Search for the cell housing the specified text and yield its [X, Y] center coordinate. 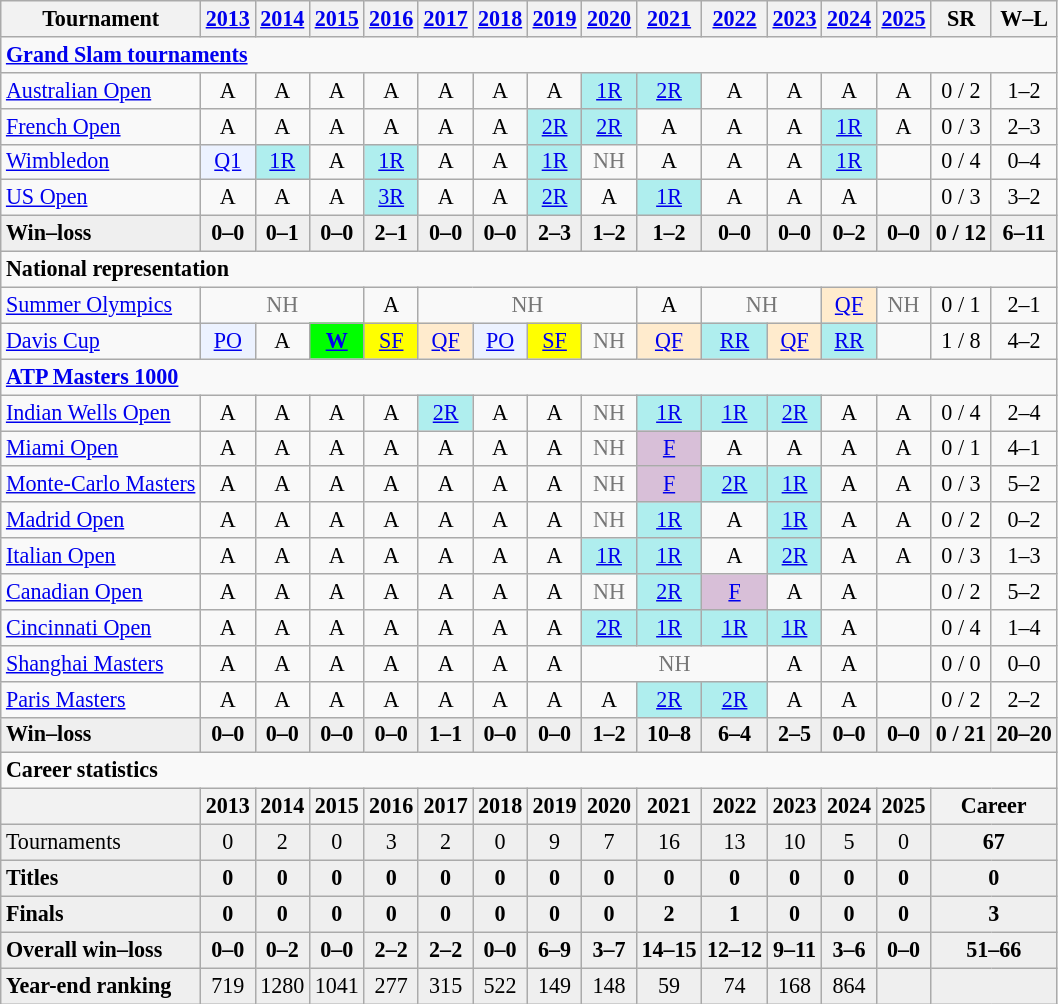
10–8 [669, 735]
Shanghai Masters [101, 663]
Career statistics [529, 771]
149 [554, 985]
16 [669, 842]
1–4 [1024, 627]
2–4 [1024, 412]
59 [669, 985]
Paris Masters [101, 699]
9 [554, 842]
5 [849, 842]
0 / 21 [962, 735]
Madrid Open [101, 520]
Monte-Carlo Masters [101, 484]
2–5 [794, 735]
6–11 [1024, 233]
French Open [101, 126]
1–1 [445, 735]
3R [391, 198]
National representation [529, 269]
Indian Wells Open [101, 412]
W–L [1024, 18]
Grand Slam tournaments [529, 54]
522 [500, 985]
7 [609, 842]
3–2 [1024, 198]
Cincinnati Open [101, 627]
Australian Open [101, 90]
Miami Open [101, 448]
Italian Open [101, 556]
277 [391, 985]
0 / 12 [962, 233]
3–7 [609, 950]
148 [609, 985]
US Open [101, 198]
ATP Masters 1000 [529, 377]
315 [445, 985]
864 [849, 985]
0–4 [1024, 162]
0 / 0 [962, 663]
1 / 8 [962, 341]
6–4 [735, 735]
3–6 [849, 950]
Tournament [101, 18]
4–2 [1024, 341]
168 [794, 985]
10 [794, 842]
12–12 [735, 950]
Career [994, 806]
67 [994, 842]
14–15 [669, 950]
Tournaments [101, 842]
74 [735, 985]
Q1 [228, 162]
20–20 [1024, 735]
Finals [101, 914]
51–66 [994, 950]
0–1 [282, 233]
W [336, 341]
6–9 [554, 950]
Summer Olympics [101, 305]
1–3 [1024, 556]
SR [962, 18]
719 [228, 985]
Overall win–loss [101, 950]
Year-end ranking [101, 985]
Davis Cup [101, 341]
1041 [336, 985]
4–1 [1024, 448]
1 [735, 914]
1280 [282, 985]
9–11 [794, 950]
13 [735, 842]
Titles [101, 878]
Wimbledon [101, 162]
Canadian Open [101, 591]
